Pinpoint the cell where the given text exists, returning its (X, Y) midpoint coordinate. 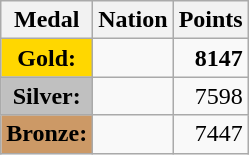
Medal (47, 20)
8147 (210, 58)
7598 (210, 96)
Points (210, 20)
Nation (133, 20)
Gold: (47, 58)
Bronze: (47, 134)
7447 (210, 134)
Silver: (47, 96)
